Scan for the cell matching the given text and deliver its [X, Y] coordinate at center. 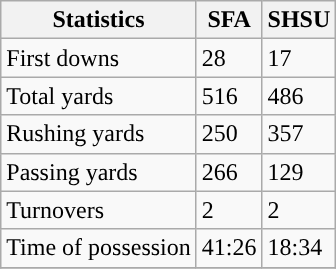
Time of possession [99, 248]
Statistics [99, 20]
129 [299, 172]
Passing yards [99, 172]
18:34 [299, 248]
Turnovers [99, 210]
357 [299, 134]
41:26 [229, 248]
First downs [99, 58]
28 [229, 58]
SHSU [299, 20]
Total yards [99, 96]
17 [299, 58]
266 [229, 172]
250 [229, 134]
516 [229, 96]
Rushing yards [99, 134]
486 [299, 96]
SFA [229, 20]
